Find where the given text appears and provide that cell's center as [X, Y] coordinate. 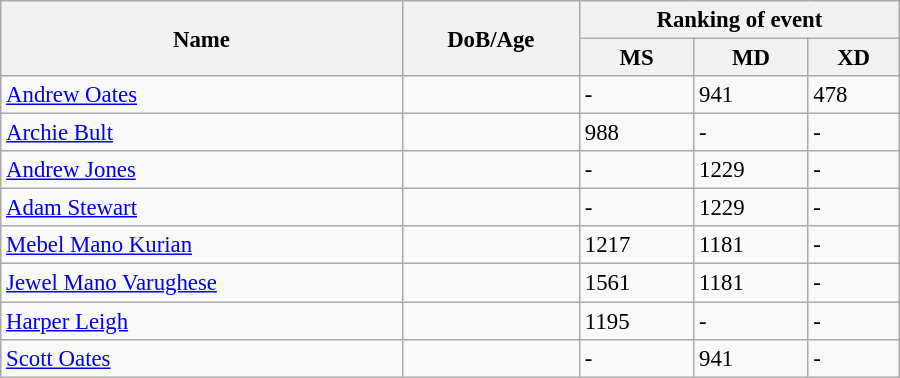
MS [637, 58]
Mebel Mano Kurian [202, 245]
Adam Stewart [202, 208]
1195 [637, 321]
1217 [637, 245]
DoB/Age [490, 38]
Harper Leigh [202, 321]
Archie Bult [202, 133]
Jewel Mano Varughese [202, 283]
988 [637, 133]
1561 [637, 283]
XD [854, 58]
478 [854, 95]
Scott Oates [202, 358]
Ranking of event [740, 20]
MD [751, 58]
Andrew Jones [202, 170]
Andrew Oates [202, 95]
Name [202, 38]
